Pinpoint the cell where the given text exists, returning its [X, Y] midpoint coordinate. 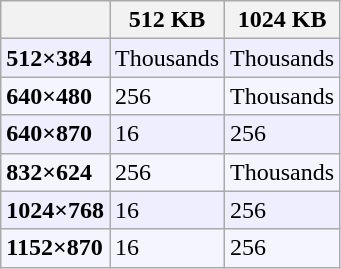
1152×870 [56, 248]
512 KB [168, 20]
640×870 [56, 134]
832×624 [56, 172]
1024×768 [56, 210]
640×480 [56, 96]
1024 KB [282, 20]
512×384 [56, 58]
